Detect which cell encompasses the target text, then output its [X, Y] center coordinate. 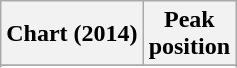
Peakposition [189, 34]
Chart (2014) [72, 34]
